Return the (x, y) coordinate for the center point of the cell that contains the specified text.  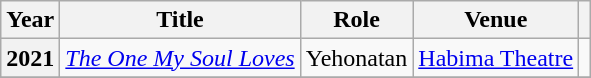
Yehonatan (356, 58)
2021 (30, 58)
Habima Theatre (496, 58)
Role (356, 20)
The One My Soul Loves (180, 58)
Title (180, 20)
Year (30, 20)
Venue (496, 20)
